From the cell containing the given text, extract its center point as (X, Y) coordinate. 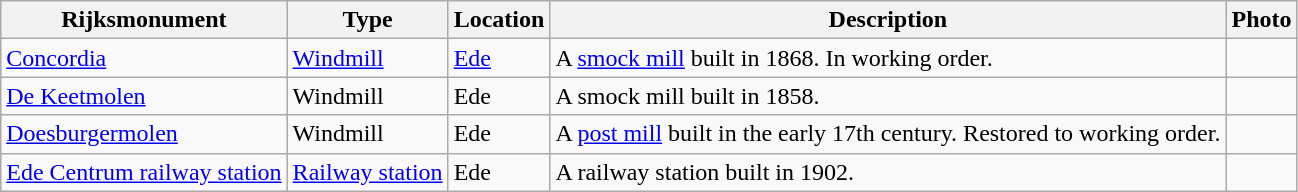
Doesburgermolen (144, 134)
Concordia (144, 58)
Rijksmonument (144, 20)
Description (888, 20)
A post mill built in the early 17th century. Restored to working order. (888, 134)
Railway station (368, 172)
A smock mill built in 1868. In working order. (888, 58)
Photo (1262, 20)
A smock mill built in 1858. (888, 96)
Location (499, 20)
Ede Centrum railway station (144, 172)
Type (368, 20)
De Keetmolen (144, 96)
A railway station built in 1902. (888, 172)
